Search for the cell housing the specified text and yield its (X, Y) center coordinate. 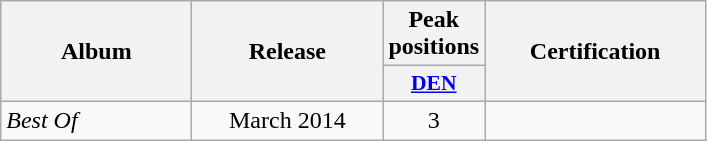
DEN (434, 84)
3 (434, 120)
Best Of (96, 120)
Release (288, 52)
Certification (596, 52)
Peak positions (434, 34)
Album (96, 52)
March 2014 (288, 120)
